Return the (X, Y) coordinate for the center point of the cell that contains the specified text.  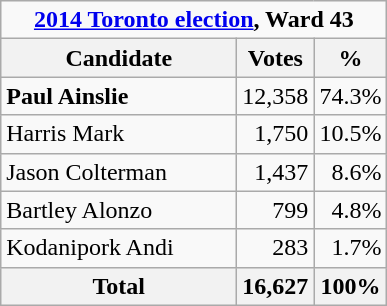
1,750 (276, 134)
% (350, 58)
10.5% (350, 134)
Harris Mark (119, 134)
Jason Colterman (119, 172)
Votes (276, 58)
283 (276, 248)
Candidate (119, 58)
Total (119, 286)
799 (276, 210)
2014 Toronto election, Ward 43 (194, 20)
12,358 (276, 96)
1,437 (276, 172)
8.6% (350, 172)
Bartley Alonzo (119, 210)
1.7% (350, 248)
16,627 (276, 286)
100% (350, 286)
74.3% (350, 96)
Kodanipork Andi (119, 248)
4.8% (350, 210)
Paul Ainslie (119, 96)
